Find where the given text appears and provide that cell's center as [X, Y] coordinate. 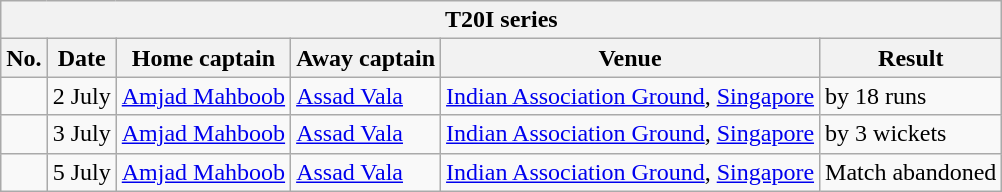
No. [24, 58]
5 July [82, 172]
Away captain [366, 58]
3 July [82, 134]
Date [82, 58]
by 18 runs [911, 96]
2 July [82, 96]
Match abandoned [911, 172]
by 3 wickets [911, 134]
T20I series [502, 20]
Home captain [203, 58]
Venue [630, 58]
Result [911, 58]
